From the cell containing the given text, extract its center point as [X, Y] coordinate. 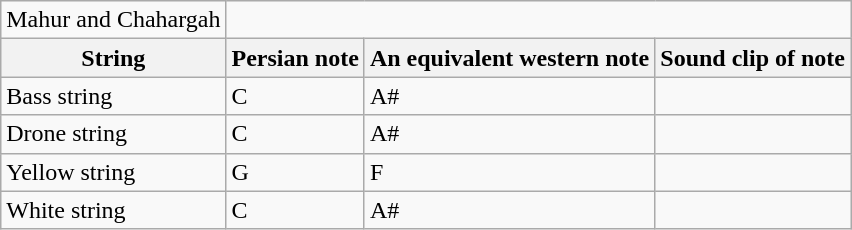
Sound clip of note [753, 58]
Persian note [295, 58]
G [295, 172]
White string [114, 210]
Mahur and Chahargah [114, 20]
An equivalent western note [509, 58]
Bass string [114, 96]
String [114, 58]
Yellow string [114, 172]
F [509, 172]
Drone string [114, 134]
